Return the (x, y) coordinate for the center point of the cell that contains the specified text.  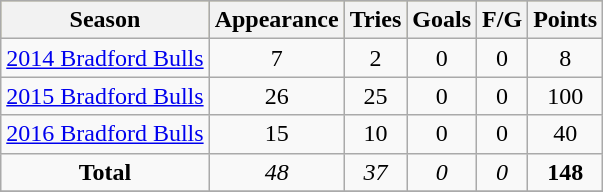
Season (105, 20)
F/G (502, 20)
15 (276, 134)
7 (276, 58)
37 (376, 172)
40 (566, 134)
26 (276, 96)
Points (566, 20)
Tries (376, 20)
10 (376, 134)
48 (276, 172)
Goals (442, 20)
Total (105, 172)
25 (376, 96)
2016 Bradford Bulls (105, 134)
2015 Bradford Bulls (105, 96)
148 (566, 172)
100 (566, 96)
8 (566, 58)
Appearance (276, 20)
2 (376, 58)
2014 Bradford Bulls (105, 58)
